Determine the [x, y] coordinate at the center of the cell enclosing the given text.  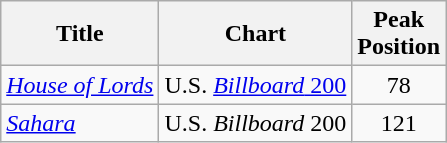
Title [80, 34]
78 [399, 85]
121 [399, 123]
Sahara [80, 123]
House of Lords [80, 85]
PeakPosition [399, 34]
Chart [256, 34]
